Scan for the cell matching the given text and deliver its (X, Y) coordinate at center. 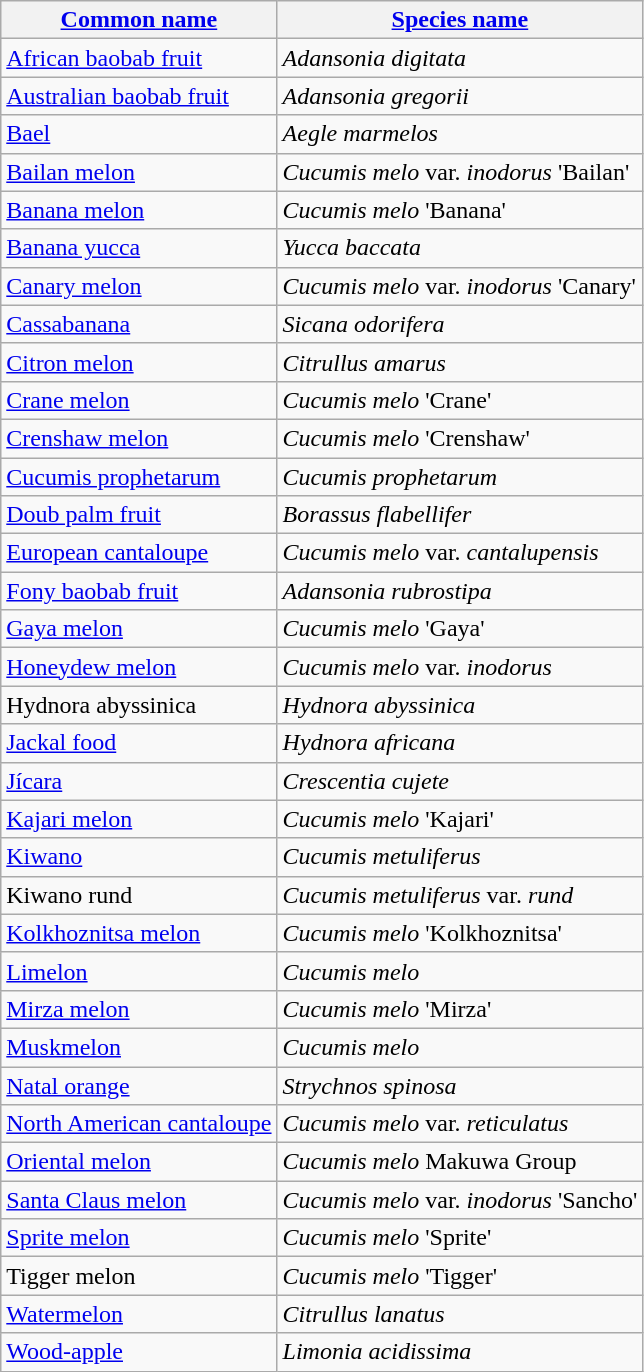
Tigger melon (139, 1276)
Doub palm fruit (139, 515)
Honeydew melon (139, 667)
Sprite melon (139, 1238)
Cucumis melo var. inodorus 'Canary' (460, 286)
Fony baobab fruit (139, 591)
Cucumis melo 'Kajari' (460, 819)
Citron melon (139, 362)
Watermelon (139, 1314)
Cucumis melo var. inodorus (460, 667)
Common name (139, 20)
African baobab fruit (139, 58)
Adansonia gregorii (460, 96)
North American cantaloupe (139, 1124)
Kolkhoznitsa melon (139, 933)
Cucumis melo 'Kolkhoznitsa' (460, 933)
Cucumis melo 'Crane' (460, 400)
Aegle marmelos (460, 134)
Citrullus amarus (460, 362)
Oriental melon (139, 1162)
Cucumis metuliferus var. rund (460, 895)
Australian baobab fruit (139, 96)
Crane melon (139, 400)
Wood-apple (139, 1352)
Adansonia rubrostipa (460, 591)
Canary melon (139, 286)
Kiwano rund (139, 895)
Kajari melon (139, 819)
Cucumis melo var. reticulatus (460, 1124)
Strychnos spinosa (460, 1085)
Cucumis melo 'Banana' (460, 210)
Banana melon (139, 210)
Cucumis melo var. cantalupensis (460, 553)
Cucumis melo Makuwa Group (460, 1162)
Cucumis melo var. inodorus 'Sancho' (460, 1200)
Kiwano (139, 857)
Limelon (139, 971)
Crenshaw melon (139, 438)
Crescentia cujete (460, 781)
Limonia acidissima (460, 1352)
Bael (139, 134)
Jackal food (139, 743)
Muskmelon (139, 1047)
Gaya melon (139, 629)
Cassabanana (139, 324)
Hydnora africana (460, 743)
Mirza melon (139, 1009)
Jícara (139, 781)
Borassus flabellifer (460, 515)
Cucumis melo var. inodorus 'Bailan' (460, 172)
Natal orange (139, 1085)
Bailan melon (139, 172)
Cucumis metuliferus (460, 857)
Adansonia digitata (460, 58)
Sicana odorifera (460, 324)
Cucumis melo 'Sprite' (460, 1238)
Cucumis melo 'Tigger' (460, 1276)
Cucumis melo 'Gaya' (460, 629)
Yucca baccata (460, 248)
Banana yucca (139, 248)
European cantaloupe (139, 553)
Santa Claus melon (139, 1200)
Cucumis melo 'Crenshaw' (460, 438)
Citrullus lanatus (460, 1314)
Species name (460, 20)
Cucumis melo 'Mirza' (460, 1009)
